Return [X, Y] of the center of cell containing provided text 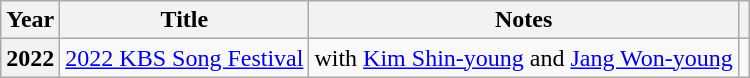
2022 [30, 58]
with Kim Shin-young and Jang Won-young [524, 58]
Notes [524, 20]
2022 KBS Song Festival [184, 58]
Title [184, 20]
Year [30, 20]
